Return (X, Y) of the center of cell containing provided text 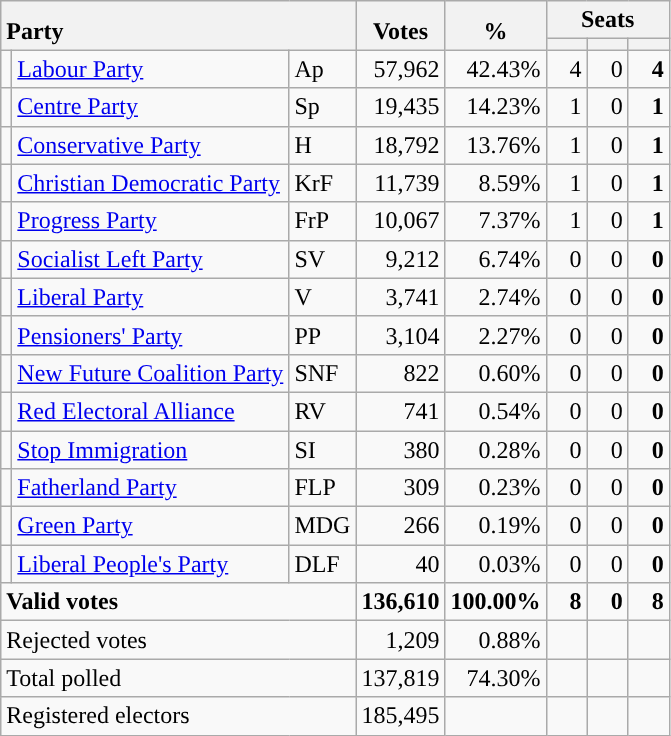
H (322, 145)
MDG (322, 526)
Ap (322, 69)
Registered electors (178, 716)
100.00% (496, 602)
3,104 (400, 335)
Labour Party (150, 69)
% (496, 26)
SI (322, 449)
Centre Party (150, 107)
0.28% (496, 449)
FLP (322, 488)
0.19% (496, 526)
266 (400, 526)
Votes (400, 26)
822 (400, 373)
Sp (322, 107)
6.74% (496, 259)
3,741 (400, 297)
Pensioners' Party (150, 335)
Christian Democratic Party (150, 183)
Progress Party (150, 221)
Red Electoral Alliance (150, 411)
9,212 (400, 259)
14.23% (496, 107)
Stop Immigration (150, 449)
Total polled (178, 678)
Socialist Left Party (150, 259)
2.74% (496, 297)
185,495 (400, 716)
380 (400, 449)
New Future Coalition Party (150, 373)
8.59% (496, 183)
40 (400, 564)
57,962 (400, 69)
Liberal People's Party (150, 564)
0.54% (496, 411)
18,792 (400, 145)
FrP (322, 221)
0.60% (496, 373)
137,819 (400, 678)
Valid votes (178, 602)
0.88% (496, 640)
Conservative Party (150, 145)
1,209 (400, 640)
19,435 (400, 107)
74.30% (496, 678)
DLF (322, 564)
309 (400, 488)
0.03% (496, 564)
V (322, 297)
Party (178, 26)
42.43% (496, 69)
Liberal Party (150, 297)
10,067 (400, 221)
RV (322, 411)
741 (400, 411)
Fatherland Party (150, 488)
KrF (322, 183)
7.37% (496, 221)
SNF (322, 373)
PP (322, 335)
Green Party (150, 526)
SV (322, 259)
2.27% (496, 335)
Seats (608, 20)
136,610 (400, 602)
13.76% (496, 145)
Rejected votes (178, 640)
0.23% (496, 488)
11,739 (400, 183)
